Locate the cell with the specified text and output its [X, Y] center coordinate. 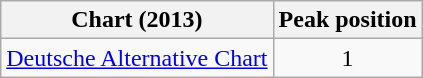
Deutsche Alternative Chart [137, 58]
1 [348, 58]
Peak position [348, 20]
Chart (2013) [137, 20]
